Detect which cell encompasses the target text, then output its (x, y) center coordinate. 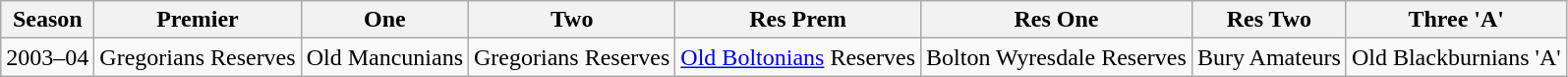
Premier (198, 20)
Old Mancunians (384, 57)
Old Boltonians Reserves (798, 57)
Three 'A' (1456, 20)
Season (47, 20)
Res Two (1268, 20)
Res Prem (798, 20)
Bolton Wyresdale Reserves (1057, 57)
Res One (1057, 20)
Two (572, 20)
2003–04 (47, 57)
Old Blackburnians 'A' (1456, 57)
One (384, 20)
Bury Amateurs (1268, 57)
